Scan for the cell matching the given text and deliver its (X, Y) coordinate at center. 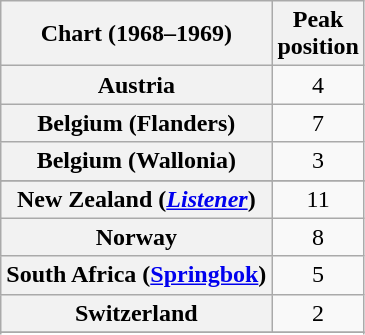
Belgium (Wallonia) (136, 161)
4 (318, 85)
Norway (136, 237)
8 (318, 237)
2 (318, 313)
11 (318, 199)
5 (318, 275)
Austria (136, 85)
7 (318, 123)
New Zealand (Listener) (136, 199)
Peakposition (318, 34)
South Africa (Springbok) (136, 275)
Belgium (Flanders) (136, 123)
Switzerland (136, 313)
3 (318, 161)
Chart (1968–1969) (136, 34)
